Capture the cell that displays the provided text and extract its (x, y) central coordinate. 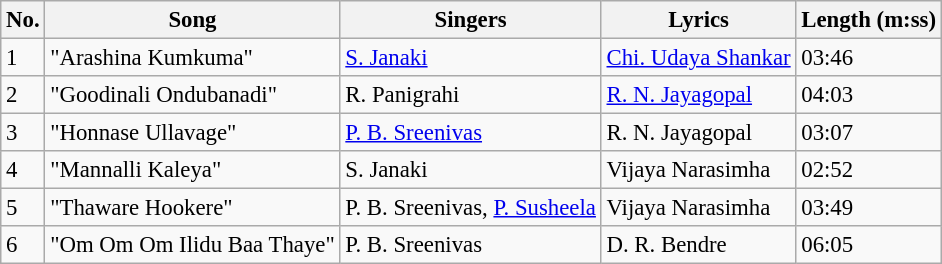
"Arashina Kumkuma" (192, 58)
3 (23, 133)
Singers (470, 20)
Song (192, 20)
03:46 (868, 58)
Length (m:ss) (868, 20)
2 (23, 95)
1 (23, 58)
04:03 (868, 95)
P. B. Sreenivas, P. Susheela (470, 208)
"Om Om Om Ilidu Baa Thaye" (192, 245)
03:07 (868, 133)
Lyrics (698, 20)
06:05 (868, 245)
No. (23, 20)
"Mannalli Kaleya" (192, 170)
"Thaware Hookere" (192, 208)
D. R. Bendre (698, 245)
02:52 (868, 170)
R. Panigrahi (470, 95)
4 (23, 170)
6 (23, 245)
"Goodinali Ondubanadi" (192, 95)
5 (23, 208)
03:49 (868, 208)
Chi. Udaya Shankar (698, 58)
"Honnase Ullavage" (192, 133)
